From the cell containing the given text, extract its center point as (x, y) coordinate. 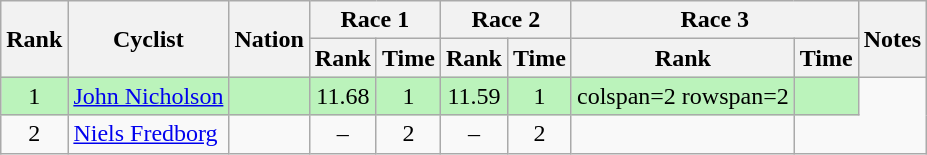
Race 3 (714, 20)
Notes (892, 39)
Cyclist (148, 39)
Niels Fredborg (148, 134)
Race 1 (374, 20)
John Nicholson (148, 96)
11.59 (474, 96)
Race 2 (506, 20)
11.68 (342, 96)
Nation (269, 39)
colspan=2 rowspan=2 (682, 96)
